Extract the (X, Y) coordinate from the center of the cell holding the provided text.  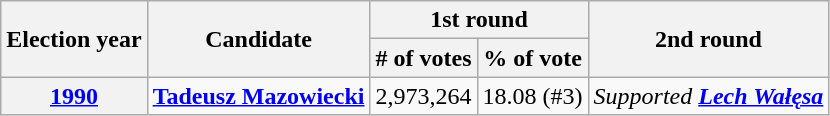
2nd round (708, 39)
18.08 (#3) (532, 96)
% of vote (532, 58)
Candidate (258, 39)
2,973,264 (424, 96)
1990 (74, 96)
Tadeusz Mazowiecki (258, 96)
Supported Lech Wałęsa (708, 96)
1st round (479, 20)
Election year (74, 39)
# of votes (424, 58)
